For the text-containing cell, return its midpoint in (x, y) coordinate format. 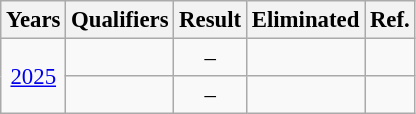
Qualifiers (120, 20)
Eliminated (305, 20)
2025 (34, 76)
Years (34, 20)
Result (210, 20)
Ref. (390, 20)
